Output the [x, y] coordinate of the center of the cell containing the given text.  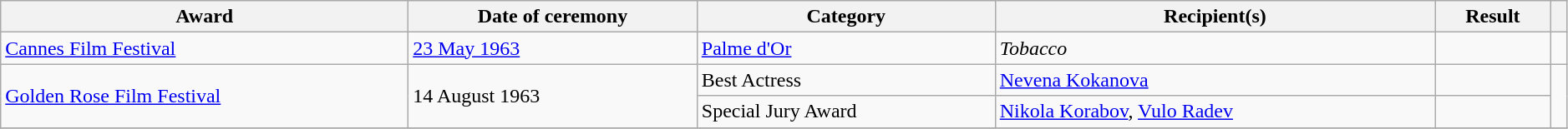
Tobacco [1215, 48]
Best Actress [845, 80]
Award [205, 17]
Palme d'Or [845, 48]
14 August 1963 [553, 96]
Nevena Kokanova [1215, 80]
Special Jury Award [845, 112]
Recipient(s) [1215, 17]
Category [845, 17]
23 May 1963 [553, 48]
Cannes Film Festival [205, 48]
Golden Rose Film Festival [205, 96]
Result [1494, 17]
Date of ceremony [553, 17]
Nikola Korabov, Vulo Radev [1215, 112]
